Output the (x, y) coordinate of the center of the cell containing the given text.  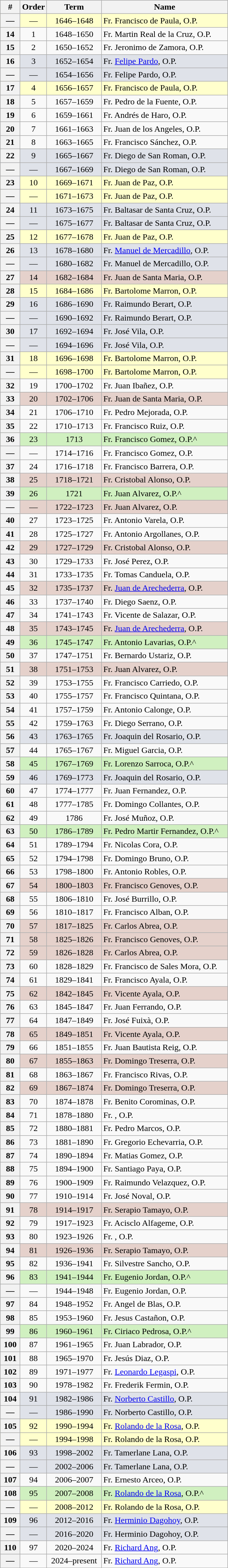
1652–1654 (74, 61)
2007–2008 (74, 1493)
1722–1723 (74, 507)
105 (10, 1426)
1692–1694 (74, 331)
Fr. Frederik Fermin, O.P. (164, 1385)
1953–1960 (74, 1318)
1646–1648 (74, 21)
Fr. Francisco Gomez, O.P. (164, 453)
1867–1874 (74, 1088)
1990–1994 (74, 1426)
Fr. Juan de los Angeles, O.P. (164, 129)
6 (33, 115)
2008–2012 (74, 1507)
1743–1745 (74, 629)
1733–1735 (74, 574)
1849–1851 (74, 1034)
106 (10, 1453)
1659–1661 (74, 115)
Fr. Matias Gomez, O.P. (164, 1155)
102 (10, 1372)
1998–2002 (74, 1453)
103 (10, 1385)
10 (33, 183)
Fr. Miguel Garcia, O.P. (164, 750)
1863–1867 (74, 1075)
Fr. Antonio Lavarias, O.P.^ (164, 642)
1654–1656 (74, 75)
Fr. Silvestre Sancho, O.P. (164, 1264)
1900–1909 (74, 1182)
1663–1665 (74, 142)
1960–1961 (74, 1331)
Fr. Francisco Rivas, O.P. (164, 1075)
Fr. Domingo Collantes, O.P. (164, 804)
Fr. Antonio Argollanes, O.P. (164, 534)
Fr. Diego Saenz, O.P. (164, 602)
1675–1677 (74, 223)
12 (33, 237)
1961–1965 (74, 1345)
98 (10, 1318)
1800–1803 (74, 885)
1817–1825 (74, 926)
1650–1652 (74, 48)
1673–1675 (74, 210)
1700–1702 (74, 385)
2002–2006 (74, 1466)
Fr. Nicolas Cora, O.P. (164, 845)
Fr. Francisco Sánchez, O.P. (164, 142)
11 (33, 210)
1986–1990 (74, 1412)
1661–1663 (74, 129)
Fr. Juan Alvarez, O.P.^ (164, 493)
1677–1678 (74, 237)
1806–1810 (74, 899)
1698–1700 (74, 372)
Fr. Angel de Blas, O.P. (164, 1304)
2006–2007 (74, 1480)
1725–1727 (74, 534)
1874–1878 (74, 1102)
1723–1725 (74, 520)
1671–1673 (74, 196)
1851–1855 (74, 1048)
110 (10, 1547)
99 (10, 1331)
5 (33, 102)
1880–1881 (74, 1129)
Fr. Francisco Barrera, O.P. (164, 466)
1713 (74, 439)
4 (33, 88)
Fr. Rolando de la Rosa, O.P.^ (164, 1493)
1656–1657 (74, 88)
1657–1659 (74, 102)
Fr. José Fuixà, O.P. (164, 1020)
1767–1769 (74, 764)
Fr. Santiago Paya, O.P. (164, 1169)
1678–1680 (74, 250)
1741–1743 (74, 615)
1845–1847 (74, 1007)
Fr. Jesus Castañon, O.P. (164, 1318)
Fr. Andrés de Haro, O.P. (164, 115)
1994–1998 (74, 1439)
1878–1880 (74, 1115)
1721 (74, 493)
Fr. Bernardo Ustariz, O.P. (164, 656)
1890–1894 (74, 1155)
1829–1841 (74, 980)
1702–1706 (74, 399)
Fr. José Noval, O.P. (164, 1196)
Fr. José Burrillo, O.P. (164, 899)
Fr. José Perez, O.P. (164, 561)
Term (74, 7)
1978–1982 (74, 1385)
Fr. Benito Corominas, O.P. (164, 1102)
7 (33, 129)
1737–1740 (74, 602)
1751–1753 (74, 669)
Fr. Juan Ibañez, O.P. (164, 385)
Fr. Domingo Bruno, O.P. (164, 858)
Fr. Ernesto Arceo, O.P. (164, 1480)
1682–1684 (74, 277)
Fr. Juan Fernandez, O.P. (164, 791)
1680–1682 (74, 264)
1842–1845 (74, 993)
1786–1789 (74, 831)
1941–1944 (74, 1277)
Fr. Francisco Ayala, O.P. (164, 980)
1777–1785 (74, 804)
1686–1690 (74, 304)
1965–1970 (74, 1358)
1716–1718 (74, 466)
Fr. Juan Ferrando, O.P. (164, 1007)
100 (10, 1345)
Fr. Antonio Calonge, O.P. (164, 710)
1855–1863 (74, 1061)
1948–1952 (74, 1304)
1696–1698 (74, 358)
2024–present (74, 1561)
1828–1829 (74, 966)
Fr. Juan Bautista Reig, O.P. (164, 1048)
1769–1773 (74, 777)
1825–1826 (74, 939)
Fr. Pedro de la Fuente, O.P. (164, 102)
1669–1671 (74, 183)
1765–1767 (74, 750)
1755–1757 (74, 696)
1982–1986 (74, 1399)
1910–1914 (74, 1196)
1648–1650 (74, 34)
1763–1765 (74, 737)
2 (33, 48)
8 (33, 142)
1 (33, 34)
Fr. Diego Serrano, O.P. (164, 723)
1745–1747 (74, 642)
Fr. Francisco Quintana, O.P. (164, 696)
Order (33, 7)
Fr. Lorenzo Sarroca, O.P.^ (164, 764)
1714–1716 (74, 453)
Fr. Jesús Diaz, O.P. (164, 1358)
Fr. José Muñoz, O.P. (164, 818)
Name (164, 7)
2016–2020 (74, 1534)
Fr. Gregorio Echevarria, O.P. (164, 1142)
1747–1751 (74, 656)
Fr. Ciriaco Pedrosa, O.P.^ (164, 1331)
Fr. Pedro Mejorada, O.P. (164, 413)
1667–1669 (74, 169)
Fr. Vicente de Salazar, O.P. (164, 615)
1684–1686 (74, 291)
1690–1692 (74, 318)
Fr. Pedro Marcos, O.P. (164, 1129)
Fr. Jeronimo de Zamora, O.P. (164, 48)
Fr. Acisclo Alfageme, O.P. (164, 1223)
1894–1900 (74, 1169)
Fr. Francisco de Sales Mora, O.P. (164, 966)
Fr. Antonio Varela, O.P. (164, 520)
1971–1977 (74, 1372)
1789–1794 (74, 845)
Fr. Francisco Gomez, O.P.^ (164, 439)
1826–1828 (74, 953)
1706–1710 (74, 413)
1847–1849 (74, 1020)
1936–1941 (74, 1264)
1944–1948 (74, 1291)
1729–1733 (74, 561)
Fr. Francisco Ruiz, O.P. (164, 426)
1665–1667 (74, 155)
109 (10, 1520)
1926–1936 (74, 1250)
104 (10, 1399)
1774–1777 (74, 791)
13 (33, 250)
Fr. Tomas Canduela, O.P. (164, 574)
1798–1800 (74, 872)
108 (10, 1493)
1727–1729 (74, 547)
1881–1890 (74, 1142)
1810–1817 (74, 912)
1794–1798 (74, 858)
1759–1763 (74, 723)
101 (10, 1358)
2012–2016 (74, 1520)
1694–1696 (74, 345)
3 (33, 61)
2020–2024 (74, 1547)
Fr. Martin Real de la Cruz, O.P. (164, 34)
1917–1923 (74, 1223)
1914–1917 (74, 1209)
Fr. Eugenio Jordan, O.P.^ (164, 1277)
1710–1713 (74, 426)
Fr. Leonardo Legaspi, O.P. (164, 1372)
1923–1926 (74, 1236)
107 (10, 1480)
Fr. Eugenio Jordan, O.P. (164, 1291)
1757–1759 (74, 710)
Fr. Pedro Martir Fernandez, O.P.^ (164, 831)
1786 (74, 818)
Fr. Antonio Robles, O.P. (164, 872)
1735–1737 (74, 588)
1718–1721 (74, 480)
Fr. Francisco Carriedo, O.P. (164, 683)
1753–1755 (74, 683)
Fr. Juan Labrador, O.P. (164, 1345)
9 (33, 155)
# (10, 7)
Fr. Raimundo Velazquez, O.P. (164, 1182)
Fr. Francisco Alban, O.P. (164, 912)
